Extract the (x, y) coordinate from the center of the cell holding the provided text.  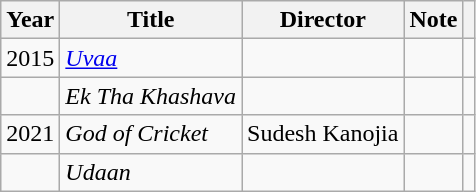
Uvaa (151, 58)
Sudesh Kanojia (323, 134)
Title (151, 20)
Ek Tha Khashava (151, 96)
2015 (30, 58)
Year (30, 20)
Udaan (151, 172)
Director (323, 20)
2021 (30, 134)
God of Cricket (151, 134)
Note (434, 20)
